Identify which cell holds the provided text, then report its (x, y) central coordinate. 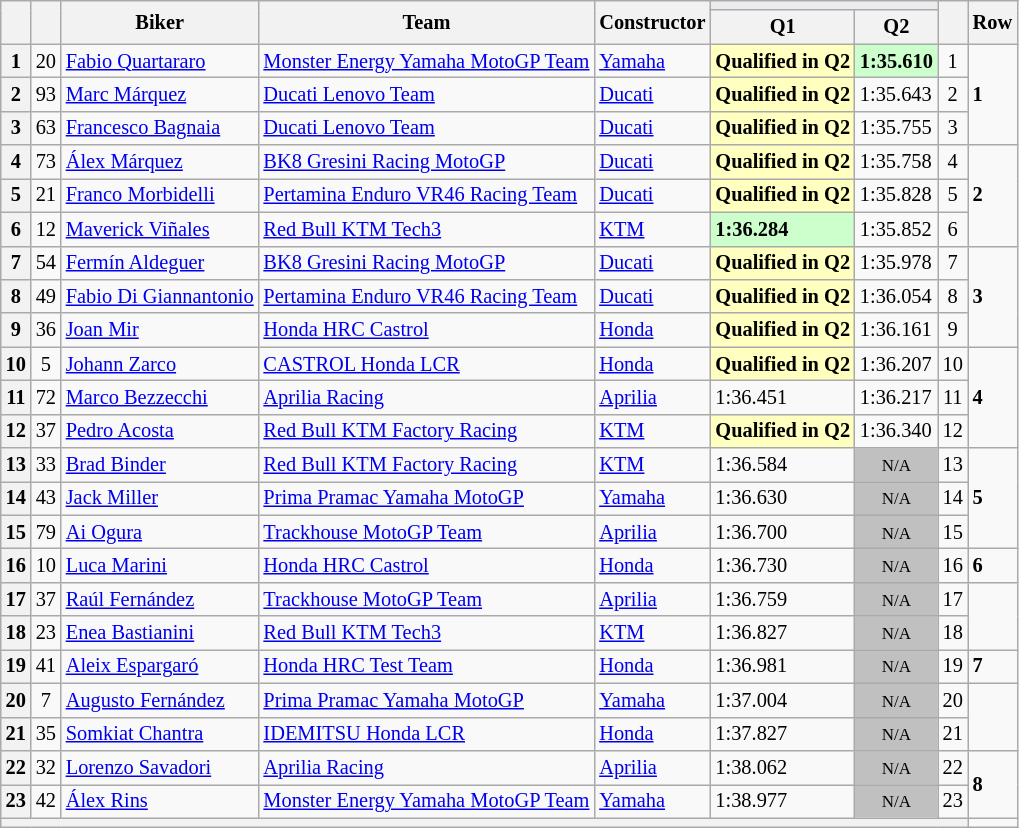
Joan Mir (160, 330)
1:36.451 (782, 397)
49 (46, 296)
32 (46, 767)
33 (46, 465)
1:36.700 (782, 532)
1:37.004 (782, 700)
CASTROL Honda LCR (427, 364)
1:36.981 (782, 666)
Augusto Fernández (160, 700)
Johann Zarco (160, 364)
Q1 (782, 27)
41 (46, 666)
Biker (160, 22)
1:35.610 (896, 61)
Maverick Viñales (160, 229)
63 (46, 128)
Constructor (652, 22)
54 (46, 263)
1:35.828 (896, 195)
1:36.340 (896, 431)
1:36.730 (782, 565)
Lorenzo Savadori (160, 767)
1:36.827 (782, 633)
36 (46, 330)
Raúl Fernández (160, 599)
79 (46, 532)
Row (992, 22)
Fabio Quartararo (160, 61)
Fabio Di Giannantonio (160, 296)
1:35.643 (896, 94)
73 (46, 162)
Pedro Acosta (160, 431)
Somkiat Chantra (160, 734)
1:36.284 (782, 229)
1:36.630 (782, 498)
1:35.755 (896, 128)
1:35.978 (896, 263)
Fermín Aldeguer (160, 263)
1:36.054 (896, 296)
Enea Bastianini (160, 633)
IDEMITSU Honda LCR (427, 734)
1:38.977 (782, 801)
1:36.217 (896, 397)
1:35.852 (896, 229)
Luca Marini (160, 565)
72 (46, 397)
1:36.207 (896, 364)
Álex Márquez (160, 162)
42 (46, 801)
Brad Binder (160, 465)
1:36.759 (782, 599)
Team (427, 22)
Q2 (896, 27)
1:35.758 (896, 162)
Álex Rins (160, 801)
43 (46, 498)
Jack Miller (160, 498)
Franco Morbidelli (160, 195)
1:36.161 (896, 330)
Honda HRC Test Team (427, 666)
1:38.062 (782, 767)
93 (46, 94)
Ai Ogura (160, 532)
35 (46, 734)
Marc Márquez (160, 94)
Francesco Bagnaia (160, 128)
1:37.827 (782, 734)
Marco Bezzecchi (160, 397)
1:36.584 (782, 465)
Aleix Espargaró (160, 666)
